Return (X, Y) of the center of cell containing provided text 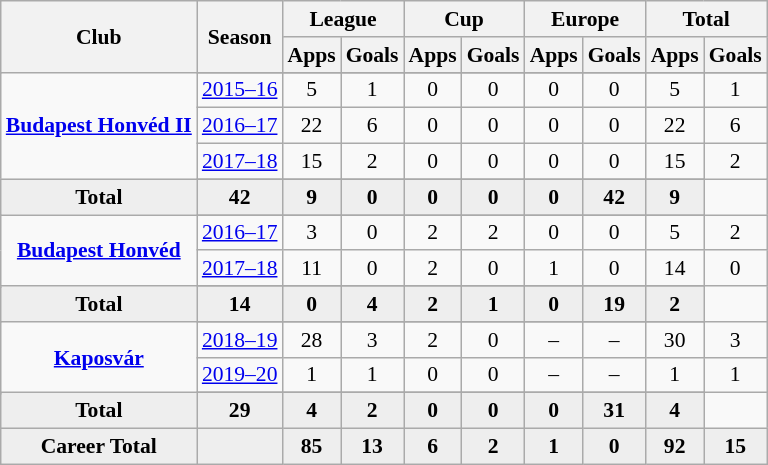
League (344, 19)
Club (99, 36)
19 (614, 304)
Season (240, 36)
Career Total (99, 447)
2015–16 (240, 90)
Budapest Honvéd II (99, 126)
28 (312, 340)
Europe (586, 19)
85 (312, 447)
29 (240, 411)
2019–20 (240, 375)
Kaposvár (99, 358)
11 (312, 269)
31 (614, 411)
13 (372, 447)
2018–19 (240, 340)
Budapest Honvéd (99, 250)
92 (675, 447)
30 (675, 340)
Cup (464, 19)
